Scan for the cell matching the given text and deliver its (x, y) coordinate at center. 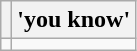
'you know' (74, 20)
